Locate the cell with the specified text and output its (x, y) center coordinate. 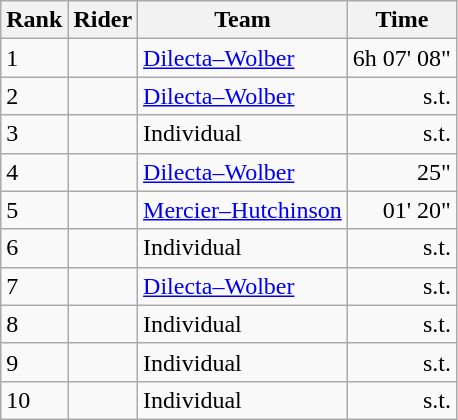
7 (34, 286)
Team (243, 20)
Rider (103, 20)
Time (402, 20)
25" (402, 172)
8 (34, 324)
9 (34, 362)
6h 07' 08" (402, 58)
3 (34, 134)
5 (34, 210)
4 (34, 172)
10 (34, 400)
Mercier–Hutchinson (243, 210)
Rank (34, 20)
1 (34, 58)
6 (34, 248)
01' 20" (402, 210)
2 (34, 96)
